Detect which cell encompasses the target text, then output its [X, Y] center coordinate. 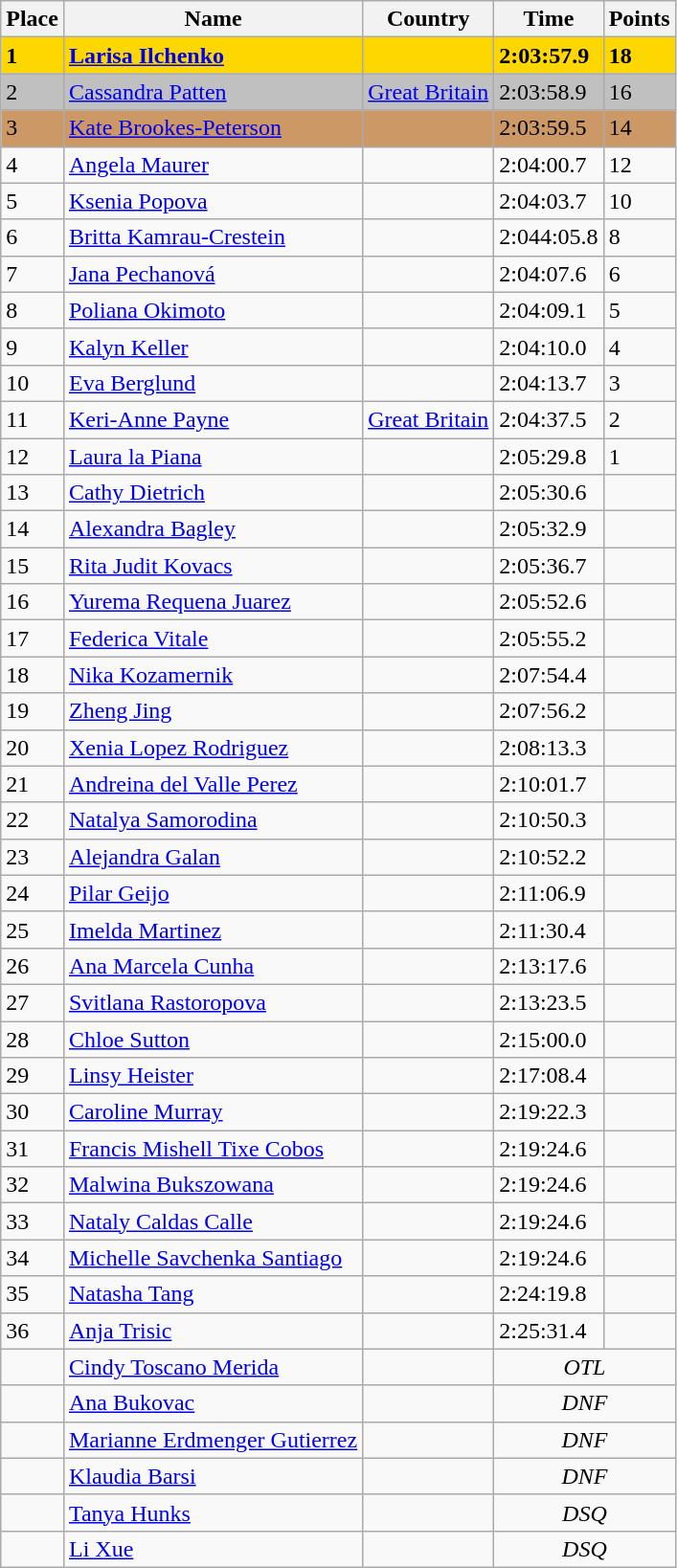
2:11:30.4 [549, 930]
2:04:09.1 [549, 310]
21 [33, 784]
17 [33, 638]
Francis Mishell Tixe Cobos [213, 1149]
Tanya Hunks [213, 1512]
Name [213, 19]
Imelda Martinez [213, 930]
Cindy Toscano Merida [213, 1367]
Keri-Anne Payne [213, 419]
2:044:05.8 [549, 237]
31 [33, 1149]
2:05:29.8 [549, 457]
Natasha Tang [213, 1294]
Points [640, 19]
2:04:00.7 [549, 165]
Time [549, 19]
Rita Judit Kovacs [213, 566]
2:10:52.2 [549, 857]
Cathy Dietrich [213, 493]
36 [33, 1331]
15 [33, 566]
11 [33, 419]
2:05:52.6 [549, 602]
Jana Pechanová [213, 274]
2:25:31.4 [549, 1331]
2:13:23.5 [549, 1002]
Li Xue [213, 1549]
Alexandra Bagley [213, 529]
Federica Vitale [213, 638]
Nataly Caldas Calle [213, 1221]
2:04:10.0 [549, 347]
32 [33, 1185]
2:17:08.4 [549, 1076]
2:05:55.2 [549, 638]
Chloe Sutton [213, 1039]
Kate Brookes-Peterson [213, 128]
Anja Trisic [213, 1331]
Britta Kamrau-Crestein [213, 237]
Xenia Lopez Rodriguez [213, 748]
Ana Marcela Cunha [213, 966]
22 [33, 820]
Cassandra Patten [213, 92]
Ksenia Popova [213, 201]
Eva Berglund [213, 383]
34 [33, 1258]
Pilar Geijo [213, 893]
2:10:50.3 [549, 820]
Linsy Heister [213, 1076]
Alejandra Galan [213, 857]
26 [33, 966]
2:07:56.2 [549, 711]
2:03:59.5 [549, 128]
2:04:03.7 [549, 201]
Poliana Okimoto [213, 310]
29 [33, 1076]
9 [33, 347]
2:24:19.8 [549, 1294]
Laura la Piana [213, 457]
Svitlana Rastoropova [213, 1002]
Ana Bukovac [213, 1403]
Malwina Bukszowana [213, 1185]
Andreina del Valle Perez [213, 784]
Michelle Savchenka Santiago [213, 1258]
2:15:00.0 [549, 1039]
Angela Maurer [213, 165]
35 [33, 1294]
Kalyn Keller [213, 347]
24 [33, 893]
Caroline Murray [213, 1112]
30 [33, 1112]
2:04:37.5 [549, 419]
7 [33, 274]
2:03:57.9 [549, 56]
2:04:07.6 [549, 274]
Zheng Jing [213, 711]
Larisa Ilchenko [213, 56]
2:19:22.3 [549, 1112]
2:13:17.6 [549, 966]
2:04:13.7 [549, 383]
Place [33, 19]
Natalya Samorodina [213, 820]
28 [33, 1039]
25 [33, 930]
Klaudia Barsi [213, 1476]
2:11:06.9 [549, 893]
2:05:30.6 [549, 493]
23 [33, 857]
Nika Kozamernik [213, 675]
2:08:13.3 [549, 748]
19 [33, 711]
2:03:58.9 [549, 92]
OTL [584, 1367]
20 [33, 748]
13 [33, 493]
2:07:54.4 [549, 675]
Country [429, 19]
Marianne Erdmenger Gutierrez [213, 1440]
27 [33, 1002]
2:05:32.9 [549, 529]
2:10:01.7 [549, 784]
Yurema Requena Juarez [213, 602]
2:05:36.7 [549, 566]
33 [33, 1221]
